Pinpoint the cell where the given text exists, returning its (x, y) midpoint coordinate. 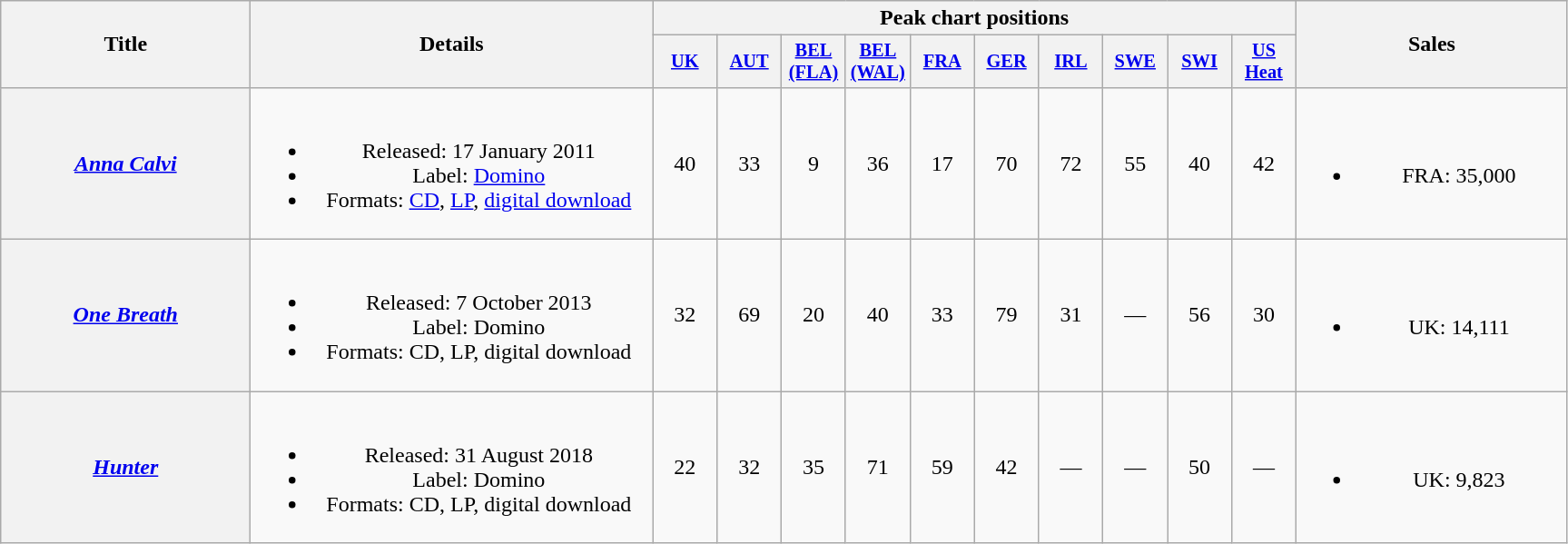
70 (1006, 163)
BEL (FLA) (814, 62)
SWE (1135, 62)
FRA: 35,000 (1431, 163)
BEL (WAL) (877, 62)
20 (814, 316)
56 (1200, 316)
72 (1071, 163)
Anna Calvi (125, 163)
69 (750, 316)
Released: 7 October 2013Label: DominoFormats: CD, LP, digital download (452, 316)
55 (1135, 163)
UK: 9,823 (1431, 467)
IRL (1071, 62)
UK (685, 62)
GER (1006, 62)
22 (685, 467)
31 (1071, 316)
Hunter (125, 467)
SWI (1200, 62)
50 (1200, 467)
36 (877, 163)
US Heat (1264, 62)
9 (814, 163)
Peak chart positions (975, 18)
Details (452, 45)
Released: 17 January 2011Label: DominoFormats: CD, LP, digital download (452, 163)
One Breath (125, 316)
Sales (1431, 45)
Title (125, 45)
17 (942, 163)
Released: 31 August 2018Label: DominoFormats: CD, LP, digital download (452, 467)
30 (1264, 316)
35 (814, 467)
79 (1006, 316)
59 (942, 467)
FRA (942, 62)
AUT (750, 62)
UK: 14,111 (1431, 316)
71 (877, 467)
